Identify which cell holds the provided text, then report its [x, y] central coordinate. 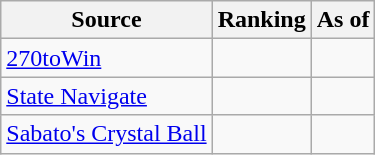
As of [343, 20]
State Navigate [106, 96]
Sabato's Crystal Ball [106, 134]
Source [106, 20]
270toWin [106, 58]
Ranking [262, 20]
